Extract the [X, Y] coordinate from the center of the cell holding the provided text.  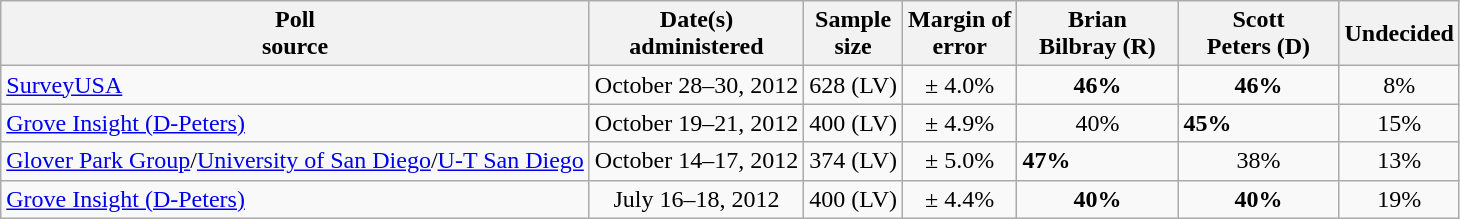
± 4.0% [960, 85]
SurveyUSA [296, 85]
Margin oferror [960, 34]
15% [1399, 123]
Samplesize [854, 34]
13% [1399, 161]
± 5.0% [960, 161]
8% [1399, 85]
BrianBilbray (R) [1098, 34]
October 19–21, 2012 [696, 123]
Undecided [1399, 34]
October 14–17, 2012 [696, 161]
628 (LV) [854, 85]
38% [1258, 161]
± 4.9% [960, 123]
19% [1399, 199]
October 28–30, 2012 [696, 85]
ScottPeters (D) [1258, 34]
Date(s)administered [696, 34]
45% [1258, 123]
Glover Park Group/University of San Diego/U-T San Diego [296, 161]
Pollsource [296, 34]
374 (LV) [854, 161]
± 4.4% [960, 199]
July 16–18, 2012 [696, 199]
47% [1098, 161]
